Detect which cell encompasses the target text, then output its (x, y) center coordinate. 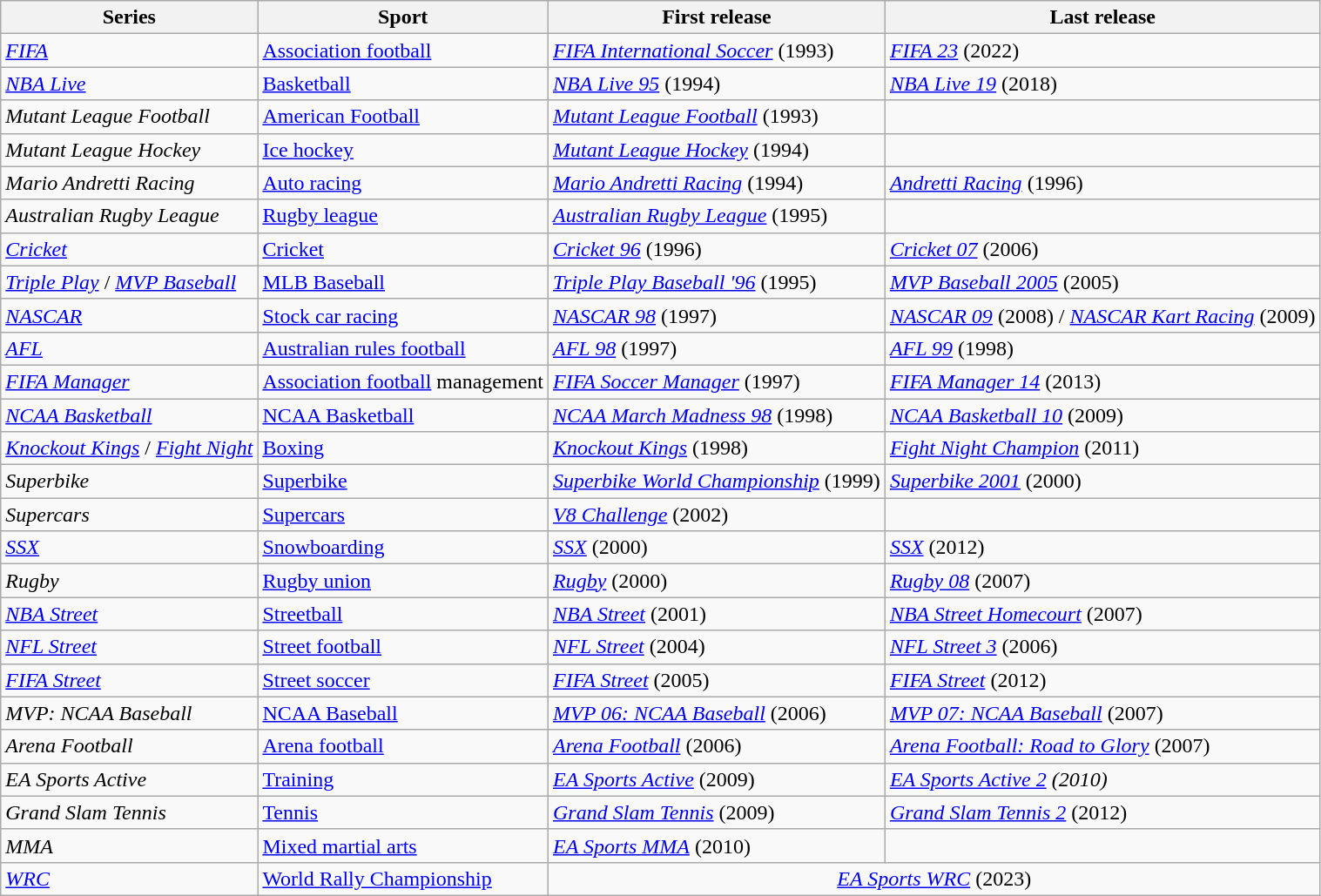
MVP 07: NCAA Baseball (2007) (1102, 713)
Mutant League Football (129, 117)
Mutant League Hockey (129, 150)
NFL Street 3 (2006) (1102, 647)
FIFA 23 (2022) (1102, 51)
NBA Live (129, 84)
NFL Street (2004) (718, 647)
NBA Live 95 (1994) (718, 84)
Grand Slam Tennis (2009) (718, 812)
Triple Play / MVP Baseball (129, 282)
Mixed martial arts (403, 845)
Knockout Kings / Fight Night (129, 448)
NCAA March Madness 98 (1998) (718, 415)
Knockout Kings (1998) (718, 448)
AFL (129, 348)
Grand Slam Tennis 2 (2012) (1102, 812)
EA Sports MMA (2010) (718, 845)
SSX (129, 548)
FIFA Street (2005) (718, 680)
SSX (2012) (1102, 548)
Training (403, 779)
Mutant League Football (1993) (718, 117)
MMA (129, 845)
Rugby league (403, 216)
Association football management (403, 381)
AFL 98 (1997) (718, 348)
Rugby 08 (2007) (1102, 581)
NBA Street (2001) (718, 614)
Street soccer (403, 680)
Stock car racing (403, 315)
Association football (403, 51)
Last release (1102, 17)
NCAA Baseball (403, 713)
World Rally Championship (403, 879)
Street football (403, 647)
FIFA (129, 51)
Superbike World Championship (1999) (718, 482)
Streetball (403, 614)
SSX (2000) (718, 548)
WRC (129, 879)
Mario Andretti Racing (1994) (718, 183)
AFL 99 (1998) (1102, 348)
Fight Night Champion (2011) (1102, 448)
Cricket 07 (2006) (1102, 249)
FIFA International Soccer (1993) (718, 51)
FIFA Manager 14 (2013) (1102, 381)
FIFA Manager (129, 381)
MVP 06: NCAA Baseball (2006) (718, 713)
Series (129, 17)
Arena Football (129, 746)
Ice hockey (403, 150)
American Football (403, 117)
Snowboarding (403, 548)
Mutant League Hockey (1994) (718, 150)
Boxing (403, 448)
MLB Baseball (403, 282)
Mario Andretti Racing (129, 183)
V8 Challenge (2002) (718, 515)
FIFA Soccer Manager (1997) (718, 381)
Sport (403, 17)
NASCAR 09 (2008) / NASCAR Kart Racing (2009) (1102, 315)
Arena Football (2006) (718, 746)
Grand Slam Tennis (129, 812)
NBA Street (129, 614)
Superbike 2001 (2000) (1102, 482)
FIFA Street (2012) (1102, 680)
Rugby (129, 581)
MVP Baseball 2005 (2005) (1102, 282)
Arena Football: Road to Glory (2007) (1102, 746)
NASCAR 98 (1997) (718, 315)
Triple Play Baseball '96 (1995) (718, 282)
Australian Rugby League (129, 216)
NASCAR (129, 315)
Arena football (403, 746)
NBA Live 19 (2018) (1102, 84)
EA Sports WRC (2023) (935, 879)
Rugby union (403, 581)
Basketball (403, 84)
EA Sports Active 2 (2010) (1102, 779)
Australian Rugby League (1995) (718, 216)
Tennis (403, 812)
NCAA Basketball 10 (2009) (1102, 415)
Andretti Racing (1996) (1102, 183)
Cricket 96 (1996) (718, 249)
EA Sports Active (2009) (718, 779)
MVP: NCAA Baseball (129, 713)
EA Sports Active (129, 779)
Auto racing (403, 183)
Australian rules football (403, 348)
NBA Street Homecourt (2007) (1102, 614)
Rugby (2000) (718, 581)
First release (718, 17)
FIFA Street (129, 680)
NFL Street (129, 647)
